Return [x, y] of the center of cell containing provided text 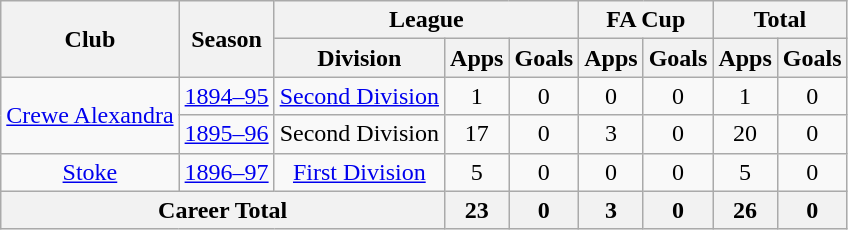
First Division [359, 172]
Stoke [90, 172]
Division [359, 58]
Club [90, 39]
Total [780, 20]
FA Cup [646, 20]
League [426, 20]
17 [477, 134]
Career Total [223, 210]
1895–96 [226, 134]
1896–97 [226, 172]
Season [226, 39]
26 [745, 210]
Crewe Alexandra [90, 115]
23 [477, 210]
20 [745, 134]
1894–95 [226, 96]
